Locate the cell with the specified text and output its [X, Y] center coordinate. 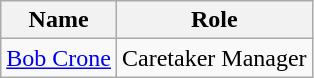
Bob Crone [59, 58]
Name [59, 20]
Caretaker Manager [214, 58]
Role [214, 20]
